Output the (X, Y) coordinate of the center of the cell containing the given text.  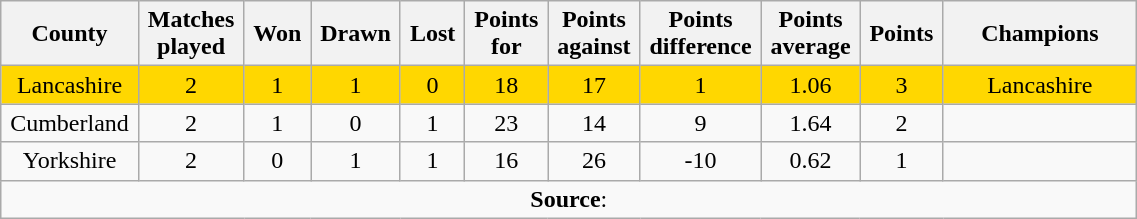
Points difference (700, 34)
14 (594, 123)
Source: (569, 199)
Points average (810, 34)
Points (902, 34)
Points against (594, 34)
Lost (432, 34)
26 (594, 161)
Matches played (191, 34)
Cumberland (70, 123)
Won (278, 34)
18 (506, 85)
Champions (1040, 34)
1.06 (810, 85)
-10 (700, 161)
3 (902, 85)
9 (700, 123)
Drawn (356, 34)
0.62 (810, 161)
Yorkshire (70, 161)
16 (506, 161)
1.64 (810, 123)
County (70, 34)
Points for (506, 34)
23 (506, 123)
17 (594, 85)
